Locate the cell with the specified text and output its [X, Y] center coordinate. 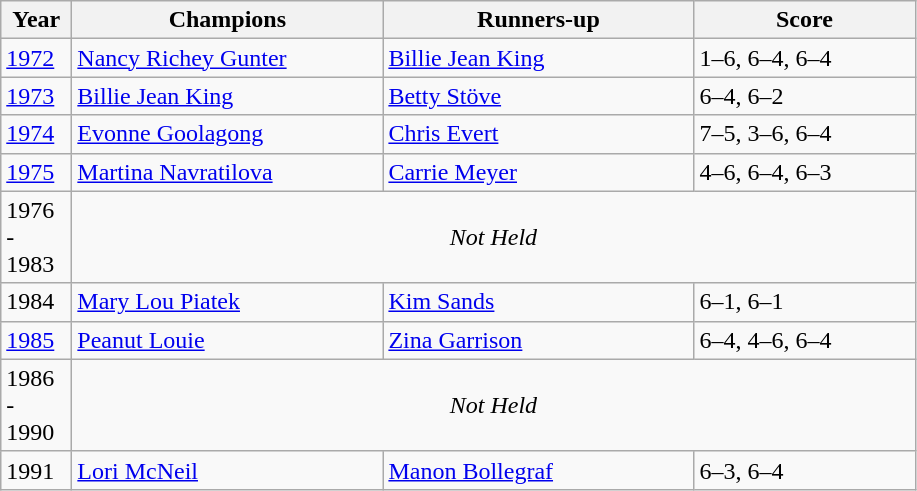
1985 [36, 340]
6–4, 4–6, 6–4 [804, 340]
1–6, 6–4, 6–4 [804, 58]
Evonne Goolagong [228, 134]
Manon Bollegraf [538, 470]
6–1, 6–1 [804, 302]
1972 [36, 58]
Runners-up [538, 20]
1974 [36, 134]
6–3, 6–4 [804, 470]
Carrie Meyer [538, 172]
1991 [36, 470]
Year [36, 20]
1975 [36, 172]
6–4, 6–2 [804, 96]
Betty Stöve [538, 96]
Peanut Louie [228, 340]
1984 [36, 302]
Score [804, 20]
1986- 1990 [36, 405]
1973 [36, 96]
7–5, 3–6, 6–4 [804, 134]
Lori McNeil [228, 470]
Zina Garrison [538, 340]
Nancy Richey Gunter [228, 58]
Chris Evert [538, 134]
Champions [228, 20]
Kim Sands [538, 302]
4–6, 6–4, 6–3 [804, 172]
1976- 1983 [36, 237]
Martina Navratilova [228, 172]
Mary Lou Piatek [228, 302]
